Capture the cell that displays the provided text and extract its (X, Y) central coordinate. 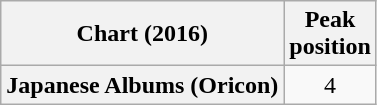
Japanese Albums (Oricon) (142, 85)
Chart (2016) (142, 34)
4 (330, 85)
Peakposition (330, 34)
